Detect which cell encompasses the target text, then output its (x, y) center coordinate. 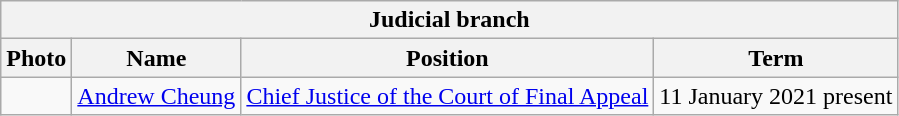
Chief Justice of the Court of Final Appeal (448, 96)
Photo (36, 58)
Position (448, 58)
Term (776, 58)
Judicial branch (450, 20)
Name (156, 58)
Andrew Cheung (156, 96)
11 January 2021 present (776, 96)
